Locate the cell with the specified text and output its [x, y] center coordinate. 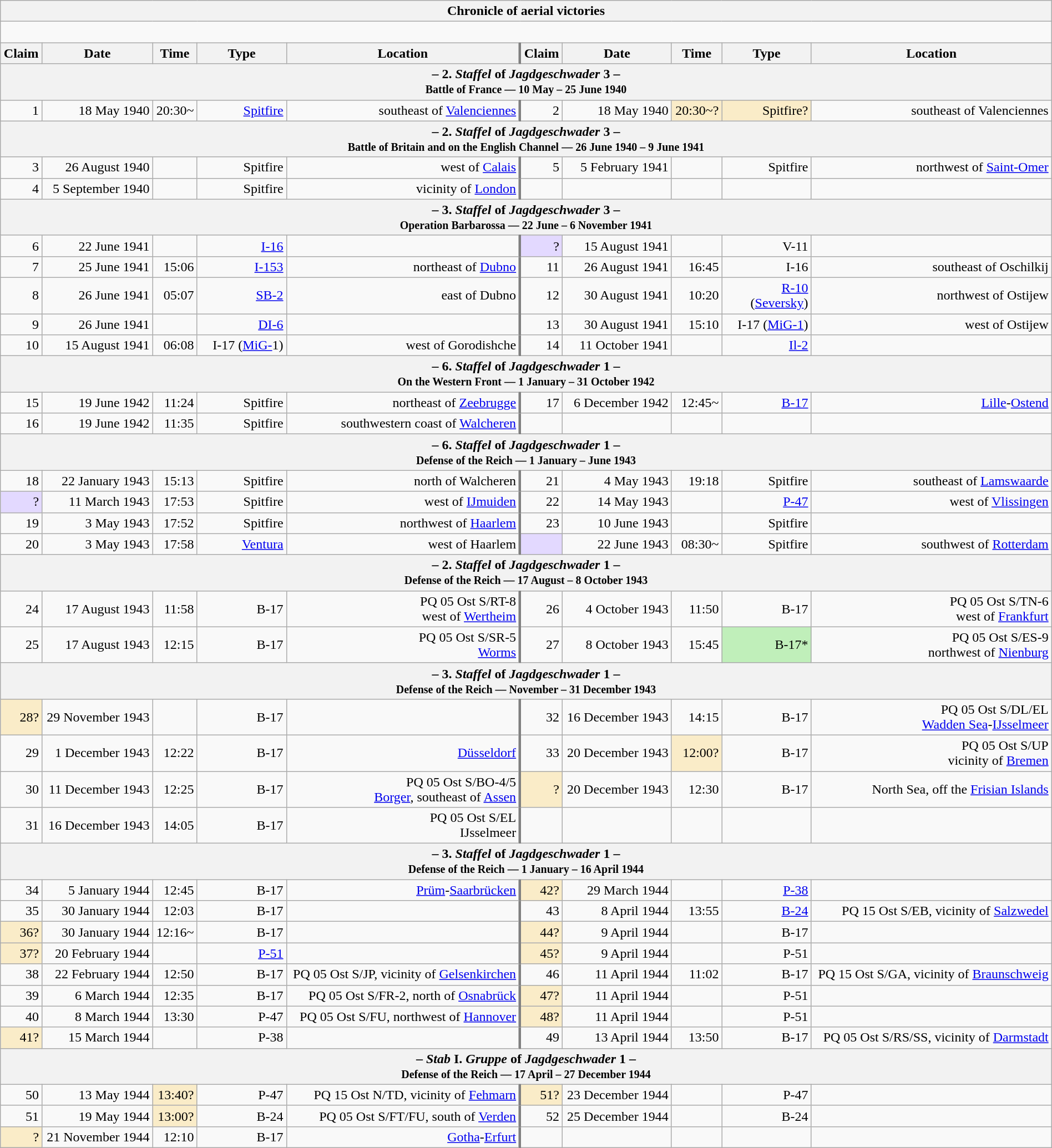
26 [541, 609]
52 [541, 1116]
51 [21, 1116]
12:15 [175, 644]
44? [541, 932]
39 [21, 995]
11 [541, 267]
10:20 [697, 295]
west of Gorodishche [403, 346]
4 May 1943 [617, 481]
21 [541, 481]
8 [21, 295]
– 2. Staffel of Jagdgeschwader 3 –Battle of France — 10 May – 25 June 1940 [526, 82]
15:13 [175, 481]
12:22 [175, 753]
17:53 [175, 502]
05:07 [175, 295]
21 November 1944 [98, 1137]
PQ 05 Ost S/SR-5Worms [403, 644]
6 December 1942 [617, 403]
PQ 05 Ost S/ES-9 northwest of Nienburg [931, 644]
PQ 05 Ost S/DL/ELWadden Sea-IJsselmeer [931, 717]
Chronicle of aerial victories [526, 11]
I-153 [242, 267]
Ventura [242, 544]
22 January 1943 [98, 481]
17:58 [175, 544]
North Sea, off the Frisian Islands [931, 789]
33 [541, 753]
15 March 1944 [98, 1038]
37? [21, 953]
20:30~? [697, 110]
38 [21, 974]
– 3. Staffel of Jagdgeschwader 3 –Operation Barbarossa — 22 June – 6 November 1941 [526, 217]
36? [21, 932]
13 April 1944 [617, 1038]
Düsseldorf [403, 753]
5 [541, 167]
11:02 [697, 974]
30 [21, 789]
31 [21, 825]
11:35 [175, 424]
5 January 1944 [98, 890]
PQ 05 Ost S/FU, northwest of Hannover [403, 1017]
12:03 [175, 911]
18 [21, 481]
12:45 [175, 890]
3 [21, 167]
48? [541, 1017]
40 [21, 1017]
12:10 [175, 1137]
PQ 05 Ost S/FT/FU, south of Verden [403, 1116]
Lille-Ostend [931, 403]
10 [21, 346]
west of Vlissingen [931, 502]
10 June 1943 [617, 523]
41? [21, 1038]
12:50 [175, 974]
northeast of Dubno [403, 267]
west of IJmuiden [403, 502]
Spitfire? [767, 110]
26 August 1941 [617, 267]
20 [21, 544]
southwestern coast of Walcheren [403, 424]
19:18 [697, 481]
23 December 1944 [617, 1095]
9 [21, 324]
5 February 1941 [617, 167]
12:00? [697, 753]
1 December 1943 [98, 753]
20 February 1944 [98, 953]
12 [541, 295]
northwest of Ostijew [931, 295]
PQ 05 Ost S/TN-6west of Frankfurt [931, 609]
25 [21, 644]
PQ 15 Ost S/GA, vicinity of Braunschweig [931, 974]
12:45~ [697, 403]
32 [541, 717]
14:15 [697, 717]
15 [21, 403]
14 [541, 346]
west of Haarlem [403, 544]
25 June 1941 [98, 267]
PQ 05 Ost S/JP, vicinity of Gelsenkirchen [403, 974]
11:50 [697, 609]
R-10 (Seversky) [767, 295]
24 [21, 609]
2 [541, 110]
17:52 [175, 523]
11 October 1941 [617, 346]
vicinity of London [403, 189]
northeast of Zeebrugge [403, 403]
11 March 1943 [98, 502]
49 [541, 1038]
16:45 [697, 267]
– 2. Staffel of Jagdgeschwader 3 –Battle of Britain and on the English Channel — 26 June 1940 – 9 June 1941 [526, 139]
5 September 1940 [98, 189]
7 [21, 267]
DI-6 [242, 324]
29 [21, 753]
11:58 [175, 609]
PQ 15 Ost S/EB, vicinity of Salzwedel [931, 911]
17 [541, 403]
southeast of Oschilkij [931, 267]
4 [21, 189]
northwest of Haarlem [403, 523]
51? [541, 1095]
southwest of Rotterdam [931, 544]
29 November 1943 [98, 717]
20:30~ [175, 110]
east of Dubno [403, 295]
16 [21, 424]
12:25 [175, 789]
12:30 [697, 789]
PQ 05 Ost S/BO-4/5Borger, southeast of Assen [403, 789]
42? [541, 890]
V-11 [767, 246]
35 [21, 911]
50 [21, 1095]
PQ 15 Ost N/TD, vicinity of Fehmarn [403, 1095]
west of Calais [403, 167]
north of Walcheren [403, 481]
15:06 [175, 267]
8 April 1944 [617, 911]
15:10 [697, 324]
12:16~ [175, 932]
19 May 1944 [98, 1116]
PQ 05 Ost S/FR-2, north of Osnabrück [403, 995]
19 [21, 523]
29 March 1944 [617, 890]
6 March 1944 [98, 995]
– 6. Staffel of Jagdgeschwader 1 –On the Western Front — 1 January – 31 October 1942 [526, 374]
– 2. Staffel of Jagdgeschwader 1 –Defense of the Reich — 17 August – 8 October 1943 [526, 572]
08:30~ [697, 544]
22 [541, 502]
– 3. Staffel of Jagdgeschwader 1 –Defense of the Reich — November – 31 December 1943 [526, 681]
Il-2 [767, 346]
13:50 [697, 1038]
06:08 [175, 346]
1 [21, 110]
PQ 05 Ost S/ELIJsselmeer [403, 825]
22 June 1943 [617, 544]
28? [21, 717]
26 August 1940 [98, 167]
25 December 1944 [617, 1116]
13:40? [175, 1095]
Gotha-Erfurt [403, 1137]
13:55 [697, 911]
22 February 1944 [98, 974]
23 [541, 523]
34 [21, 890]
– Stab I. Gruppe of Jagdgeschwader 1 –Defense of the Reich — 17 April – 27 December 1944 [526, 1066]
west of Ostijew [931, 324]
14 May 1943 [617, 502]
27 [541, 644]
SB-2 [242, 295]
13:30 [175, 1017]
8 October 1943 [617, 644]
45? [541, 953]
14:05 [175, 825]
– 3. Staffel of Jagdgeschwader 1 –Defense of the Reich — 1 January – 16 April 1944 [526, 862]
PQ 05 Ost S/UPvicinity of Bremen [931, 753]
46 [541, 974]
southeast of Lamswaarde [931, 481]
15:45 [697, 644]
13:00? [175, 1116]
PQ 05 Ost S/RS/SS, vicinity of Darmstadt [931, 1038]
22 June 1941 [98, 246]
northwest of Saint-Omer [931, 167]
B-17* [767, 644]
12:35 [175, 995]
11:24 [175, 403]
43 [541, 911]
47? [541, 995]
PQ 05 Ost S/RT-8west of Wertheim [403, 609]
11 December 1943 [98, 789]
13 [541, 324]
13 May 1944 [98, 1095]
Prüm-Saarbrücken [403, 890]
– 6. Staffel of Jagdgeschwader 1 –Defense of the Reich — 1 January – June 1943 [526, 453]
6 [21, 246]
8 March 1944 [98, 1017]
4 October 1943 [617, 609]
